Extract the [x, y] coordinate from the center of the cell holding the provided text.  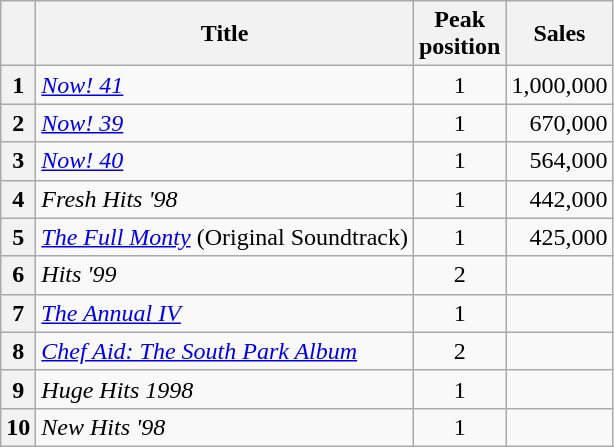
442,000 [560, 199]
Now! 41 [225, 85]
7 [18, 313]
New Hits '98 [225, 427]
Hits '99 [225, 275]
Fresh Hits '98 [225, 199]
4 [18, 199]
Title [225, 34]
The Full Monty (Original Soundtrack) [225, 237]
Huge Hits 1998 [225, 389]
6 [18, 275]
3 [18, 161]
The Annual IV [225, 313]
Sales [560, 34]
Now! 39 [225, 123]
425,000 [560, 237]
670,000 [560, 123]
Chef Aid: The South Park Album [225, 351]
Peakposition [459, 34]
8 [18, 351]
9 [18, 389]
10 [18, 427]
Now! 40 [225, 161]
5 [18, 237]
564,000 [560, 161]
1,000,000 [560, 85]
